Extract the (X, Y) coordinate from the center of the cell holding the provided text.  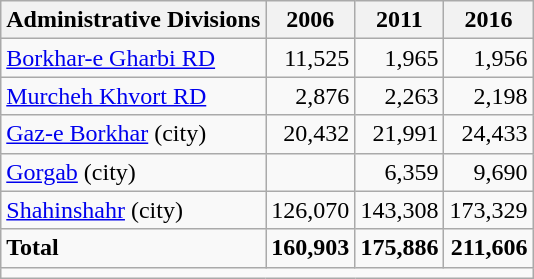
2,876 (310, 96)
11,525 (310, 58)
Murcheh Khvort RD (134, 96)
2011 (400, 20)
Total (134, 248)
2006 (310, 20)
143,308 (400, 210)
160,903 (310, 248)
173,329 (488, 210)
Borkhar-e Gharbi RD (134, 58)
Shahinshahr (city) (134, 210)
9,690 (488, 172)
Administrative Divisions (134, 20)
1,965 (400, 58)
211,606 (488, 248)
6,359 (400, 172)
2,263 (400, 96)
Gorgab (city) (134, 172)
1,956 (488, 58)
126,070 (310, 210)
175,886 (400, 248)
2016 (488, 20)
2,198 (488, 96)
Gaz-e Borkhar (city) (134, 134)
24,433 (488, 134)
21,991 (400, 134)
20,432 (310, 134)
